Pinpoint the cell where the given text exists, returning its [x, y] midpoint coordinate. 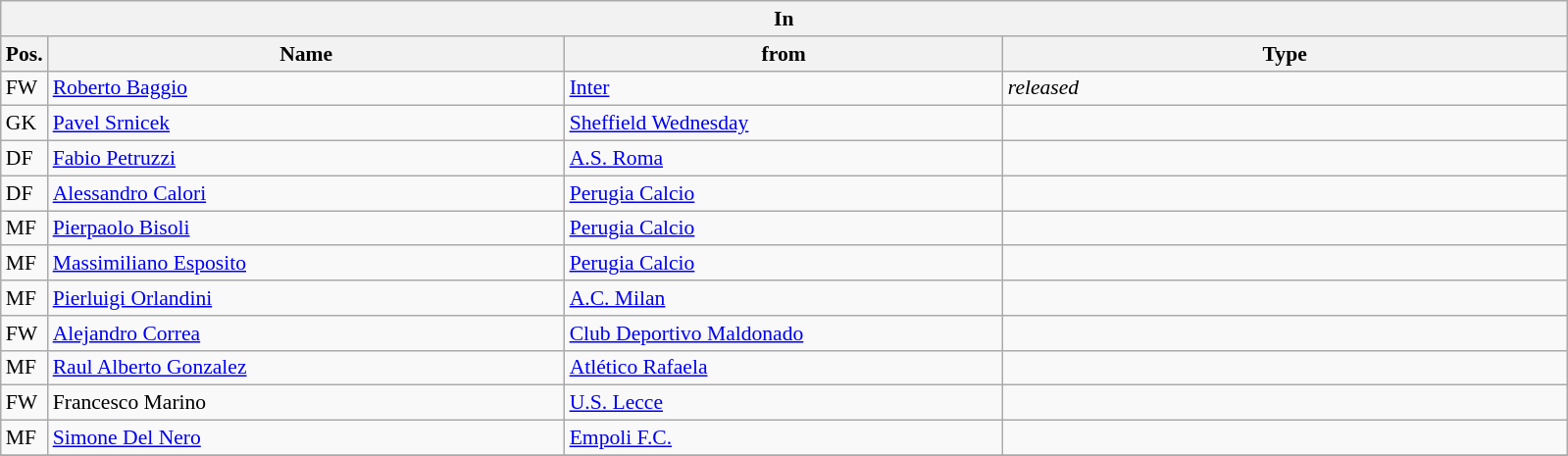
Roberto Baggio [306, 88]
A.S. Roma [784, 159]
Pos. [25, 54]
Francesco Marino [306, 403]
Pierluigi Orlandini [306, 298]
Alejandro Correa [306, 333]
Atlético Rafaela [784, 368]
Simone Del Nero [306, 438]
Pierpaolo Bisoli [306, 228]
Name [306, 54]
Raul Alberto Gonzalez [306, 368]
Alessandro Calori [306, 193]
Type [1285, 54]
Club Deportivo Maldonado [784, 333]
Inter [784, 88]
Pavel Srnicek [306, 124]
Massimiliano Esposito [306, 264]
In [784, 19]
A.C. Milan [784, 298]
released [1285, 88]
from [784, 54]
GK [25, 124]
Fabio Petruzzi [306, 159]
U.S. Lecce [784, 403]
Empoli F.C. [784, 438]
Sheffield Wednesday [784, 124]
